Return (x, y) of the center of cell containing provided text 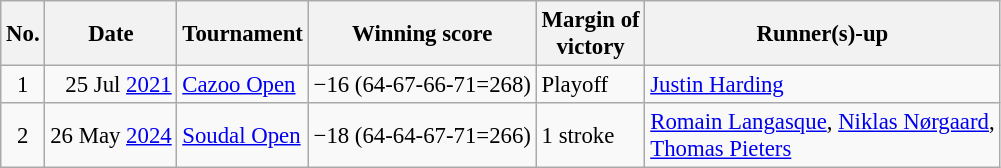
−16 (64-67-66-71=268) (422, 85)
−18 (64-64-67-71=266) (422, 136)
Romain Langasque, Niklas Nørgaard, Thomas Pieters (822, 136)
2 (23, 136)
Margin ofvictory (590, 34)
Runner(s)-up (822, 34)
1 stroke (590, 136)
Playoff (590, 85)
Winning score (422, 34)
1 (23, 85)
Soudal Open (242, 136)
Date (111, 34)
No. (23, 34)
26 May 2024 (111, 136)
Tournament (242, 34)
Cazoo Open (242, 85)
25 Jul 2021 (111, 85)
Justin Harding (822, 85)
